From the cell containing the given text, extract its center point as [x, y] coordinate. 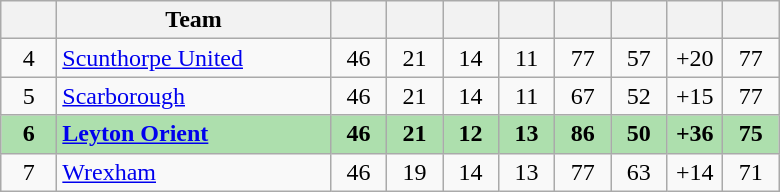
+14 [695, 172]
Leyton Orient [194, 134]
75 [751, 134]
12 [470, 134]
6 [29, 134]
Scunthorpe United [194, 58]
+20 [695, 58]
67 [583, 96]
5 [29, 96]
+36 [695, 134]
50 [639, 134]
71 [751, 172]
+15 [695, 96]
Wrexham [194, 172]
52 [639, 96]
7 [29, 172]
19 [414, 172]
Team [194, 20]
63 [639, 172]
57 [639, 58]
Scarborough [194, 96]
86 [583, 134]
4 [29, 58]
